Pinpoint the cell where the given text exists, returning its (X, Y) midpoint coordinate. 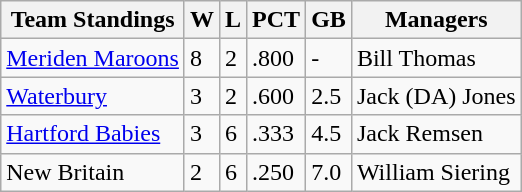
New Britain (93, 172)
W (202, 20)
2.5 (329, 96)
7.0 (329, 172)
Waterbury (93, 96)
.800 (276, 58)
8 (202, 58)
Meriden Maroons (93, 58)
.333 (276, 134)
Bill Thomas (436, 58)
William Siering (436, 172)
.600 (276, 96)
Jack (DA) Jones (436, 96)
Team Standings (93, 20)
L (234, 20)
4.5 (329, 134)
Managers (436, 20)
Jack Remsen (436, 134)
- (329, 58)
GB (329, 20)
.250 (276, 172)
Hartford Babies (93, 134)
PCT (276, 20)
